Return [X, Y] of the center of cell containing provided text 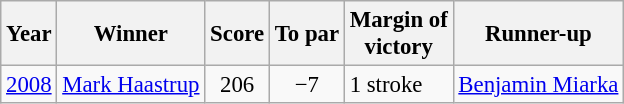
Runner-up [538, 34]
206 [238, 85]
Score [238, 34]
2008 [29, 85]
1 stroke [398, 85]
Mark Haastrup [131, 85]
To par [306, 34]
Benjamin Miarka [538, 85]
Margin ofvictory [398, 34]
−7 [306, 85]
Year [29, 34]
Winner [131, 34]
